Return the [X, Y] coordinate for the center point of the cell that contains the specified text.  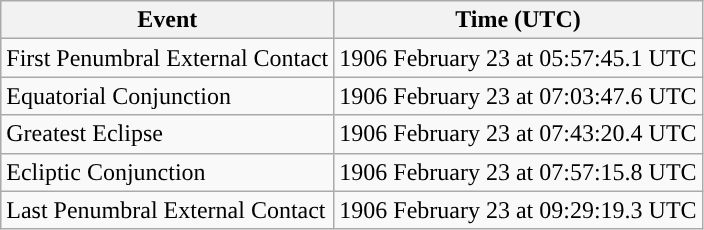
1906 February 23 at 07:43:20.4 UTC [518, 134]
Event [168, 20]
1906 February 23 at 05:57:45.1 UTC [518, 58]
Time (UTC) [518, 20]
1906 February 23 at 07:57:15.8 UTC [518, 172]
Greatest Eclipse [168, 134]
Last Penumbral External Contact [168, 210]
First Penumbral External Contact [168, 58]
Ecliptic Conjunction [168, 172]
Equatorial Conjunction [168, 96]
1906 February 23 at 07:03:47.6 UTC [518, 96]
1906 February 23 at 09:29:19.3 UTC [518, 210]
